Provide the [X, Y] coordinate of the cell's center where the given text is located.  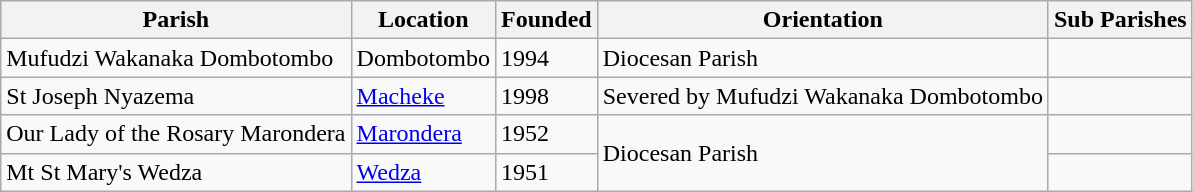
Mt St Mary's Wedza [176, 172]
Founded [546, 20]
Dombotombo [423, 58]
Our Lady of the Rosary Marondera [176, 134]
Parish [176, 20]
Location [423, 20]
Macheke [423, 96]
1952 [546, 134]
Mufudzi Wakanaka Dombotombo [176, 58]
1998 [546, 96]
Marondera [423, 134]
Severed by Mufudzi Wakanaka Dombotombo [822, 96]
Orientation [822, 20]
Wedza [423, 172]
St Joseph Nyazema [176, 96]
1951 [546, 172]
Sub Parishes [1120, 20]
1994 [546, 58]
